Pinpoint the cell where the given text exists, returning its (x, y) midpoint coordinate. 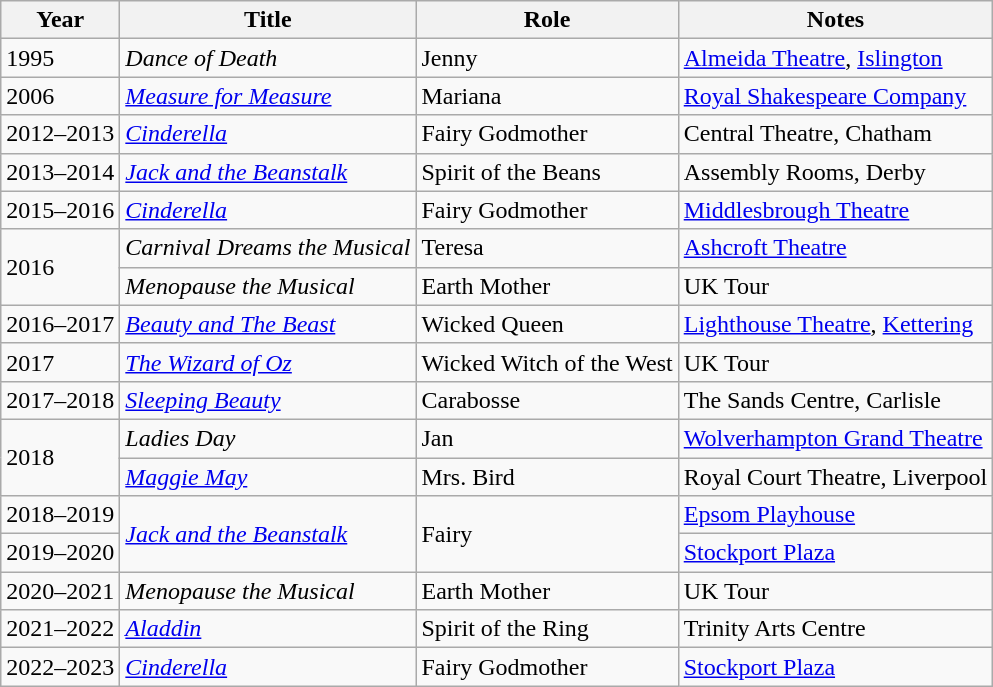
The Wizard of Oz (268, 362)
Fairy (547, 534)
Maggie May (268, 477)
Jan (547, 438)
Wolverhampton Grand Theatre (836, 438)
Royal Shakespeare Company (836, 96)
Middlesbrough Theatre (836, 210)
2016 (60, 267)
2017–2018 (60, 400)
2018 (60, 457)
Beauty and The Beast (268, 324)
Jenny (547, 58)
2018–2019 (60, 515)
Carabosse (547, 400)
2013–2014 (60, 172)
2022–2023 (60, 667)
2006 (60, 96)
The Sands Centre, Carlisle (836, 400)
2019–2020 (60, 553)
Sleeping Beauty (268, 400)
2017 (60, 362)
Epsom Playhouse (836, 515)
1995 (60, 58)
Role (547, 20)
Ashcroft Theatre (836, 248)
Year (60, 20)
Measure for Measure (268, 96)
Royal Court Theatre, Liverpool (836, 477)
Spirit of the Beans (547, 172)
2021–2022 (60, 629)
Carnival Dreams the Musical (268, 248)
Lighthouse Theatre, Kettering (836, 324)
Wicked Queen (547, 324)
2015–2016 (60, 210)
Title (268, 20)
Aladdin (268, 629)
Notes (836, 20)
Ladies Day (268, 438)
Almeida Theatre, Islington (836, 58)
2016–2017 (60, 324)
2020–2021 (60, 591)
Dance of Death (268, 58)
Wicked Witch of the West (547, 362)
Mariana (547, 96)
2012–2013 (60, 134)
Trinity Arts Centre (836, 629)
Mrs. Bird (547, 477)
Assembly Rooms, Derby (836, 172)
Teresa (547, 248)
Central Theatre, Chatham (836, 134)
Spirit of the Ring (547, 629)
